Provide the [x, y] coordinate of the cell's center where the given text is located.  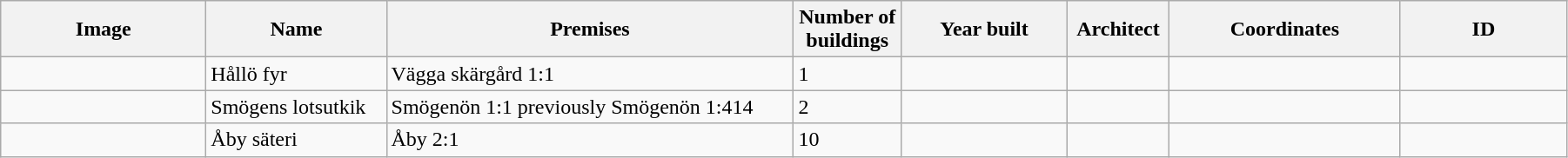
Architect [1119, 30]
Åby 2:1 [590, 140]
Smögens lotsutkik [296, 107]
Number ofbuildings [848, 30]
ID [1483, 30]
Åby säteri [296, 140]
Hållö fyr [296, 74]
2 [848, 107]
10 [848, 140]
Vägga skärgård 1:1 [590, 74]
1 [848, 74]
Year built [983, 30]
Premises [590, 30]
Coordinates [1284, 30]
Image [104, 30]
Smögenön 1:1 previously Smögenön 1:414 [590, 107]
Name [296, 30]
